Provide the [X, Y] coordinate of the cell's center where the given text is located.  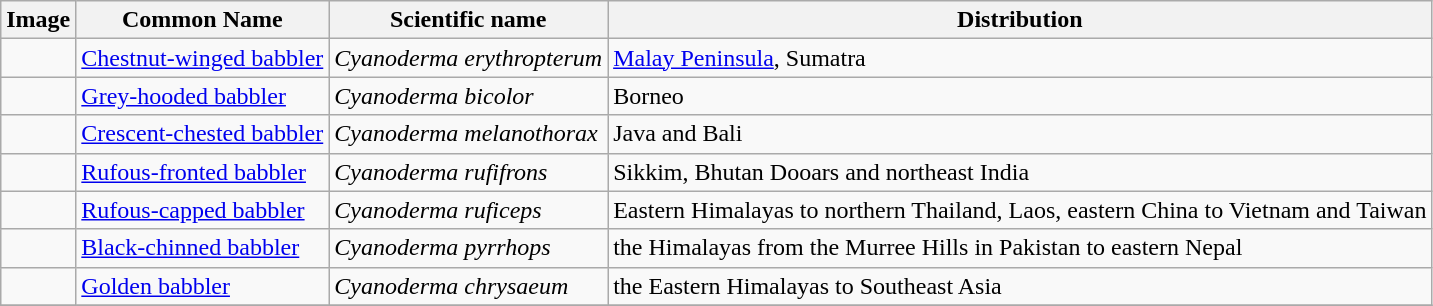
Cyanoderma bicolor [468, 96]
Malay Peninsula, Sumatra [1020, 58]
Common Name [202, 20]
Rufous-capped babbler [202, 210]
Image [38, 20]
Java and Bali [1020, 134]
Black-chinned babbler [202, 248]
Golden babbler [202, 286]
the Himalayas from the Murree Hills in Pakistan to eastern Nepal [1020, 248]
Eastern Himalayas to northern Thailand, Laos, eastern China to Vietnam and Taiwan [1020, 210]
Rufous-fronted babbler [202, 172]
Distribution [1020, 20]
Borneo [1020, 96]
Sikkim, Bhutan Dooars and northeast India [1020, 172]
Cyanoderma ruficeps [468, 210]
Grey-hooded babbler [202, 96]
Cyanoderma rufifrons [468, 172]
Cyanoderma erythropterum [468, 58]
Cyanoderma melanothorax [468, 134]
Cyanoderma chrysaeum [468, 286]
Cyanoderma pyrrhops [468, 248]
Crescent-chested babbler [202, 134]
Chestnut-winged babbler [202, 58]
the Eastern Himalayas to Southeast Asia [1020, 286]
Scientific name [468, 20]
